For the text-containing cell, return its midpoint in (X, Y) coordinate format. 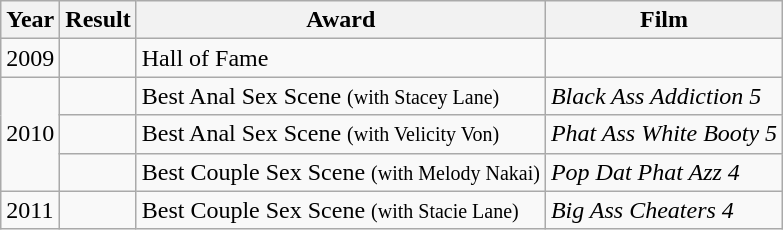
Result (98, 20)
2010 (30, 134)
Film (664, 20)
Award (340, 20)
Best Anal Sex Scene (with Velicity Von) (340, 134)
Hall of Fame (340, 58)
2011 (30, 210)
2009 (30, 58)
Best Anal Sex Scene (with Stacey Lane) (340, 96)
Year (30, 20)
Big Ass Cheaters 4 (664, 210)
Best Couple Sex Scene (with Melody Nakai) (340, 172)
Best Couple Sex Scene (with Stacie Lane) (340, 210)
Black Ass Addiction 5 (664, 96)
Pop Dat Phat Azz 4 (664, 172)
Phat Ass White Booty 5 (664, 134)
